Locate the cell with the specified text and output its (X, Y) center coordinate. 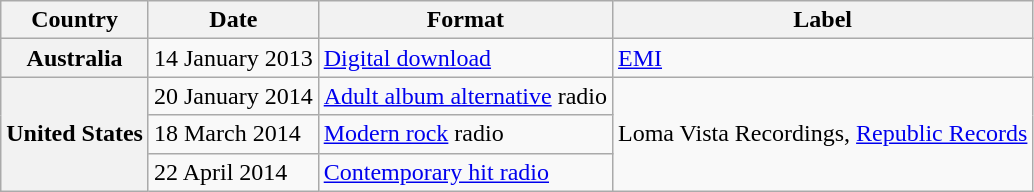
EMI (822, 58)
United States (75, 134)
Contemporary hit radio (465, 172)
Format (465, 20)
14 January 2013 (233, 58)
Label (822, 20)
Date (233, 20)
20 January 2014 (233, 96)
Australia (75, 58)
Country (75, 20)
Loma Vista Recordings, Republic Records (822, 134)
18 March 2014 (233, 134)
Adult album alternative radio (465, 96)
Digital download (465, 58)
22 April 2014 (233, 172)
Modern rock radio (465, 134)
